Scan for the cell matching the given text and deliver its [x, y] coordinate at center. 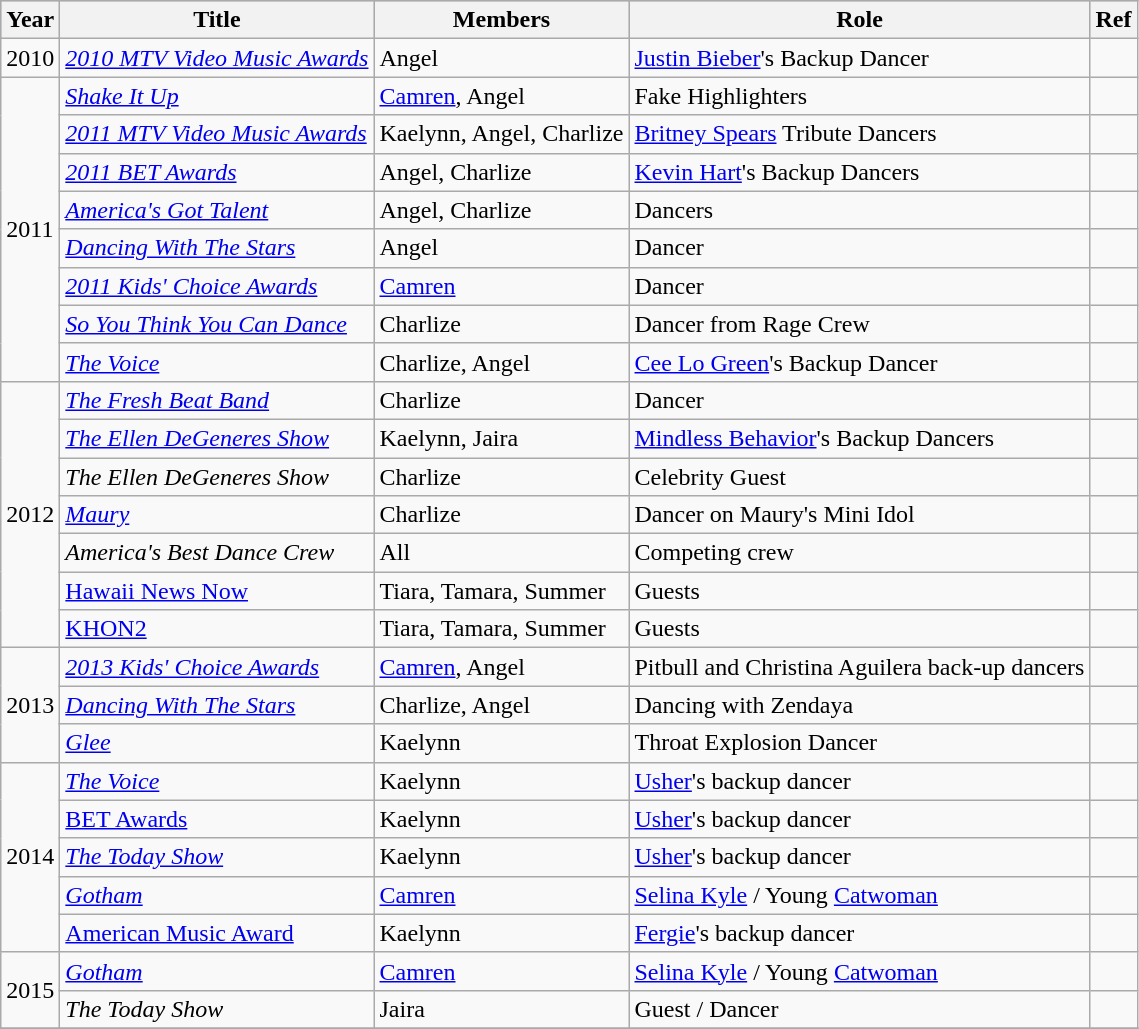
Year [30, 20]
So You Think You Can Dance [217, 324]
Dancer on Maury's Mini Idol [860, 515]
American Music Award [217, 933]
Britney Spears Tribute Dancers [860, 134]
Shake It Up [217, 96]
2013 [30, 705]
Kaelynn, Jaira [502, 438]
Members [502, 20]
Mindless Behavior's Backup Dancers [860, 438]
2010 [30, 58]
The Fresh Beat Band [217, 400]
Dancing with Zendaya [860, 705]
America's Got Talent [217, 210]
Kaelynn, Angel, Charlize [502, 134]
2011 MTV Video Music Awards [217, 134]
2014 [30, 857]
Title [217, 20]
Fergie's backup dancer [860, 933]
Pitbull and Christina Aguilera back-up dancers [860, 667]
2011 [30, 229]
2013 Kids' Choice Awards [217, 667]
KHON2 [217, 629]
Dancer from Rage Crew [860, 324]
Kevin Hart's Backup Dancers [860, 172]
BET Awards [217, 819]
America's Best Dance Crew [217, 553]
2010 MTV Video Music Awards [217, 58]
Dancers [860, 210]
Hawaii News Now [217, 591]
Fake Highlighters [860, 96]
2012 [30, 514]
2015 [30, 990]
2011 BET Awards [217, 172]
Guest / Dancer [860, 1009]
Maury [217, 515]
Jaira [502, 1009]
Throat Explosion Dancer [860, 743]
Competing crew [860, 553]
Celebrity Guest [860, 477]
Ref [1114, 20]
Cee Lo Green's Backup Dancer [860, 362]
2011 Kids' Choice Awards [217, 286]
All [502, 553]
Role [860, 20]
Glee [217, 743]
Justin Bieber's Backup Dancer [860, 58]
